Locate the cell with the specified text and output its [x, y] center coordinate. 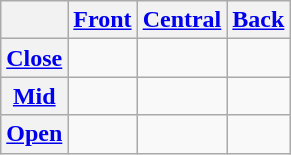
Front [102, 20]
Close [34, 58]
Back [258, 20]
Open [34, 134]
Central [182, 20]
Mid [34, 96]
